Locate the cell with the specified text and output its (X, Y) center coordinate. 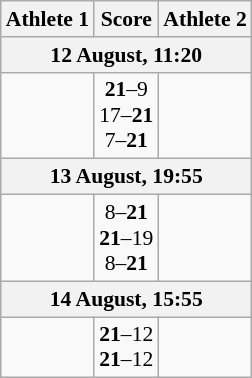
14 August, 15:55 (126, 299)
Score (126, 19)
21–1221–12 (126, 348)
13 August, 19:55 (126, 177)
12 August, 11:20 (126, 55)
21–917–217–21 (126, 116)
8–2121–198–21 (126, 238)
Athlete 1 (48, 19)
Athlete 2 (204, 19)
